Return [X, Y] of the center of cell containing provided text 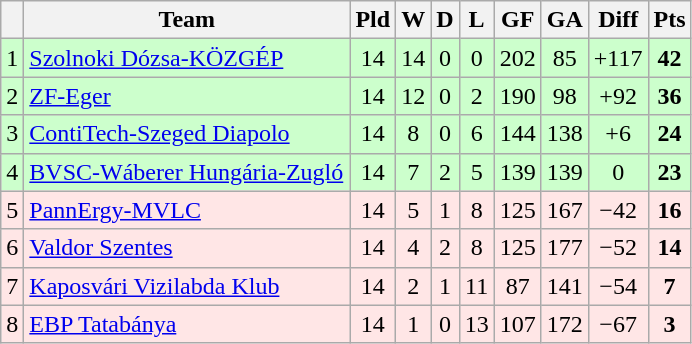
11 [476, 286]
GF [518, 20]
Szolnoki Dózsa-KÖZGÉP [187, 58]
138 [564, 134]
Pts [670, 20]
167 [564, 210]
172 [564, 324]
24 [670, 134]
PannErgy-MVLC [187, 210]
L [476, 20]
98 [564, 96]
−54 [618, 286]
16 [670, 210]
D [445, 20]
12 [414, 96]
Diff [618, 20]
Pld [373, 20]
23 [670, 172]
−52 [618, 248]
+92 [618, 96]
87 [518, 286]
Valdor Szentes [187, 248]
W [414, 20]
BVSC-Wáberer Hungária-Zugló [187, 172]
+6 [618, 134]
42 [670, 58]
−67 [618, 324]
85 [564, 58]
190 [518, 96]
202 [518, 58]
ContiTech-Szeged Diapolo [187, 134]
−42 [618, 210]
Team [187, 20]
107 [518, 324]
144 [518, 134]
EBP Tatabánya [187, 324]
36 [670, 96]
+117 [618, 58]
177 [564, 248]
GA [564, 20]
ZF-Eger [187, 96]
141 [564, 286]
13 [476, 324]
Kaposvári Vizilabda Klub [187, 286]
